Locate the cell with the specified text and output its [x, y] center coordinate. 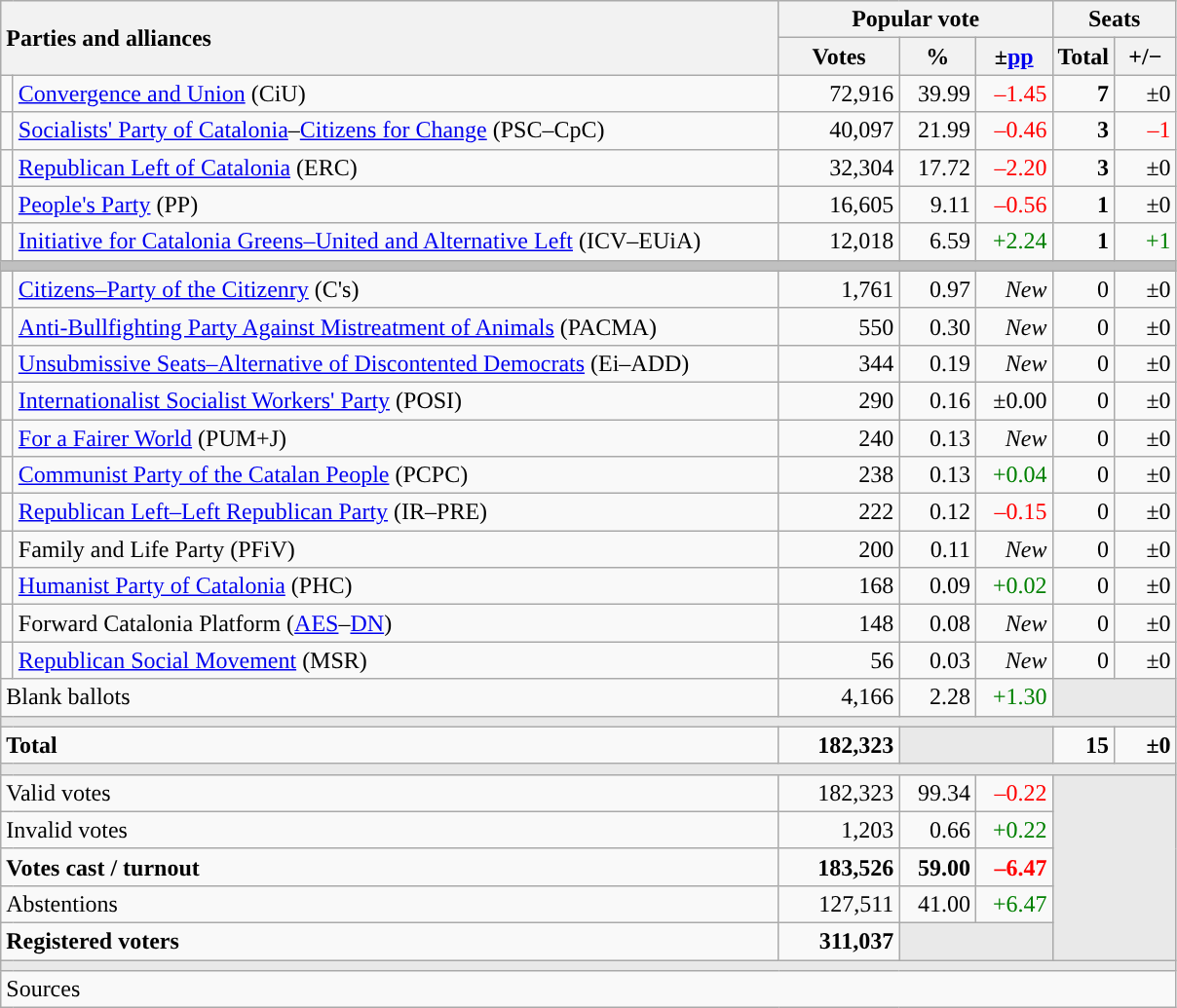
16,605 [839, 205]
0.08 [937, 623]
200 [839, 549]
183,526 [839, 867]
Abstentions [390, 904]
550 [839, 326]
Unsubmissive Seats–Alternative of Discontented Democrats (Ei–ADD) [396, 363]
Convergence and Union (CiU) [396, 93]
–2.20 [1013, 168]
12,018 [839, 242]
Valid votes [390, 793]
168 [839, 586]
2.28 [937, 697]
4,166 [839, 697]
–0.56 [1013, 205]
Votes cast / turnout [390, 867]
–6.47 [1013, 867]
Republican Left of Catalonia (ERC) [396, 168]
Seats [1115, 19]
59.00 [937, 867]
21.99 [937, 131]
0.03 [937, 660]
1,761 [839, 289]
72,916 [839, 93]
For a Fairer World (PUM+J) [396, 437]
+2.24 [1013, 242]
41.00 [937, 904]
7 [1083, 93]
15 [1083, 745]
290 [839, 400]
Citizens–Party of the Citizenry (C's) [396, 289]
1,203 [839, 830]
Parties and alliances [390, 38]
People's Party (PP) [396, 205]
0.19 [937, 363]
Votes [839, 56]
56 [839, 660]
Sources [588, 989]
+/− [1146, 56]
0.97 [937, 289]
Registered voters [390, 941]
Popular vote [916, 19]
32,304 [839, 168]
–1 [1146, 131]
344 [839, 363]
Republican Social Movement (MSR) [396, 660]
99.34 [937, 793]
+0.02 [1013, 586]
Socialists' Party of Catalonia–Citizens for Change (PSC–CpC) [396, 131]
–0.22 [1013, 793]
+0.04 [1013, 475]
9.11 [937, 205]
+6.47 [1013, 904]
0.30 [937, 326]
Forward Catalonia Platform (AES–DN) [396, 623]
238 [839, 475]
Communist Party of the Catalan People (PCPC) [396, 475]
% [937, 56]
Republican Left–Left Republican Party (IR–PRE) [396, 512]
127,511 [839, 904]
0.09 [937, 586]
0.11 [937, 549]
222 [839, 512]
0.16 [937, 400]
0.66 [937, 830]
311,037 [839, 941]
Initiative for Catalonia Greens–United and Alternative Left (ICV–EUiA) [396, 242]
0.12 [937, 512]
+1.30 [1013, 697]
Invalid votes [390, 830]
17.72 [937, 168]
±0.00 [1013, 400]
±pp [1013, 56]
Blank ballots [390, 697]
6.59 [937, 242]
–1.45 [1013, 93]
Anti-Bullfighting Party Against Mistreatment of Animals (PACMA) [396, 326]
–0.46 [1013, 131]
+0.22 [1013, 830]
Internationalist Socialist Workers' Party (POSI) [396, 400]
40,097 [839, 131]
–0.15 [1013, 512]
39.99 [937, 93]
Humanist Party of Catalonia (PHC) [396, 586]
240 [839, 437]
+1 [1146, 242]
Family and Life Party (PFiV) [396, 549]
148 [839, 623]
